Return (X, Y) of the center of cell containing provided text 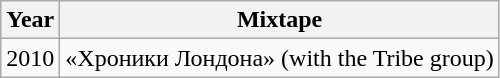
Mixtape (280, 20)
2010 (30, 58)
«Хроники Лондона» (with the Tribe group) (280, 58)
Year (30, 20)
